For the text-containing cell, return its midpoint in [X, Y] coordinate format. 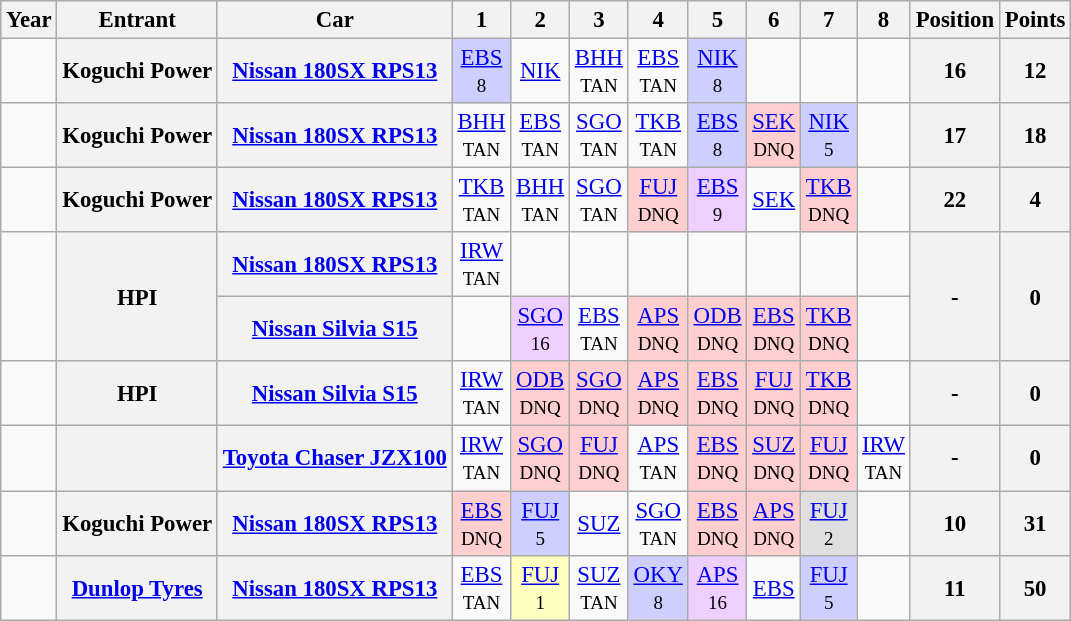
8 [884, 20]
50 [1034, 588]
3 [600, 20]
6 [774, 20]
Position [954, 20]
SUZ [600, 524]
16 [954, 72]
Year [29, 20]
FUJ2 [829, 524]
1 [482, 20]
17 [954, 136]
NIK8 [718, 72]
22 [954, 200]
7 [829, 20]
Toyota Chaser JZX100 [334, 458]
APS16 [718, 588]
12 [1034, 72]
NIK5 [829, 136]
FUJ1 [540, 588]
Points [1034, 20]
SGO16 [540, 330]
SEKDNQ [774, 136]
18 [1034, 136]
SUZTAN [600, 588]
10 [954, 524]
OKY8 [658, 588]
Car [334, 20]
SUZDNQ [774, 458]
Dunlop Tyres [138, 588]
SEK [774, 200]
NIK [540, 72]
11 [954, 588]
EBS [774, 588]
EBS9 [718, 200]
APSTAN [658, 458]
5 [718, 20]
Entrant [138, 20]
2 [540, 20]
31 [1034, 524]
